Return the (X, Y) coordinate for the center point of the cell that contains the specified text.  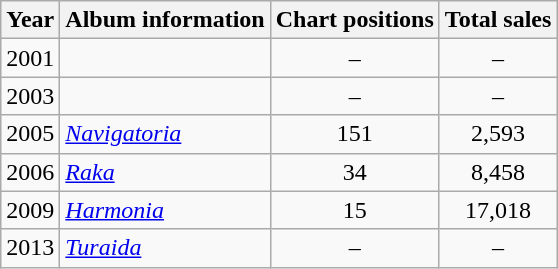
Chart positions (354, 20)
8,458 (498, 172)
17,018 (498, 210)
Harmonia (165, 210)
Year (30, 20)
15 (354, 210)
151 (354, 134)
34 (354, 172)
2006 (30, 172)
2013 (30, 248)
Navigatoria (165, 134)
2,593 (498, 134)
Album information (165, 20)
2003 (30, 96)
Turaida (165, 248)
2009 (30, 210)
Raka (165, 172)
2005 (30, 134)
2001 (30, 58)
Total sales (498, 20)
